Provide the (x, y) coordinate of the cell's center where the given text is located.  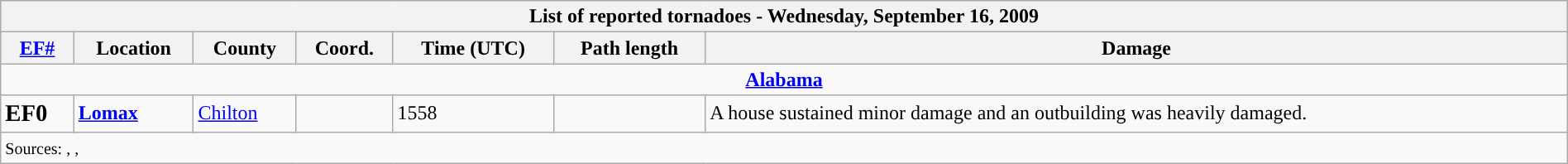
Lomax (134, 113)
List of reported tornadoes - Wednesday, September 16, 2009 (784, 17)
1558 (473, 113)
Sources: , , (784, 147)
A house sustained minor damage and an outbuilding was heavily damaged. (1136, 113)
Damage (1136, 48)
County (245, 48)
Chilton (245, 113)
Time (UTC) (473, 48)
EF# (38, 48)
Path length (629, 48)
Location (134, 48)
EF0 (38, 113)
Coord. (344, 48)
Alabama (784, 80)
